Identify which cell holds the provided text, then report its [x, y] central coordinate. 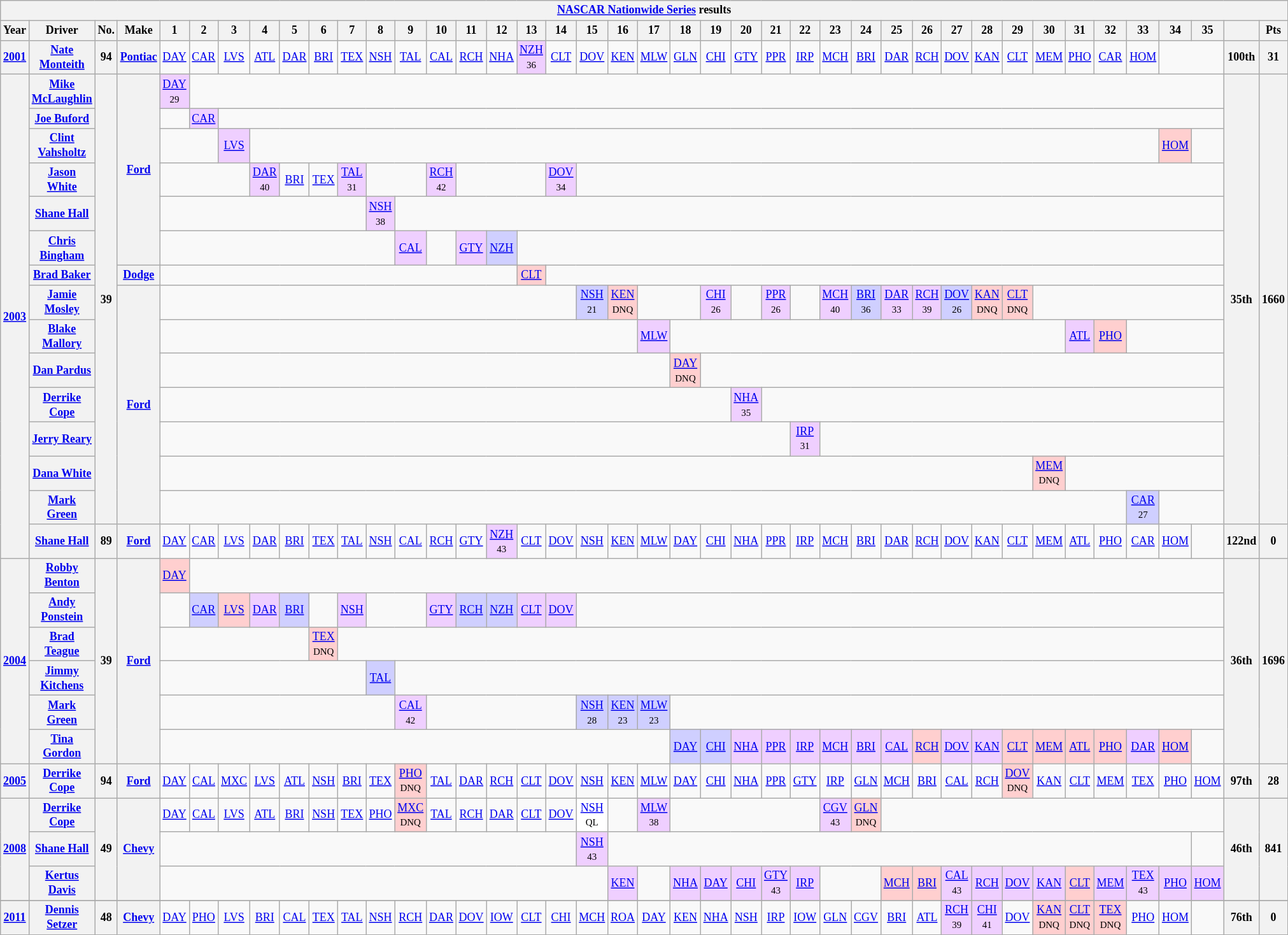
NSH38 [381, 214]
Dodge [139, 275]
Dan Pardus [62, 371]
2011 [15, 918]
5 [294, 31]
Dennis Setzer [62, 918]
MXCDNQ [411, 815]
14 [561, 31]
6 [323, 31]
35th [1242, 299]
1660 [1273, 299]
GLNDNQ [866, 815]
No. [106, 31]
CHI26 [716, 302]
NASCAR Nationwide Series results [644, 10]
Andy Ponstein [62, 610]
Blake Mallory [62, 336]
2004 [15, 661]
NZH43 [502, 541]
CAL42 [411, 713]
7 [351, 31]
9 [411, 31]
NSH28 [592, 713]
Joe Buford [62, 118]
26 [927, 31]
2003 [15, 317]
IRP31 [805, 439]
Robby Benton [62, 576]
DAR40 [265, 180]
20 [746, 31]
12 [502, 31]
PPR26 [776, 302]
122nd [1242, 541]
Dana White [62, 473]
46th [1242, 850]
21 [776, 31]
Tina Gordon [62, 746]
11 [471, 31]
Jerry Reary [62, 439]
DOV34 [561, 180]
23 [835, 31]
33 [1143, 31]
NSHQL [592, 815]
89 [106, 541]
35 [1207, 31]
NHA35 [746, 404]
MLW23 [653, 713]
ROA [623, 918]
22 [805, 31]
Jamie Mosley [62, 302]
NSH43 [592, 849]
15 [592, 31]
27 [957, 31]
DAYDNQ [686, 371]
29 [1017, 31]
DOVDNQ [1017, 781]
8 [381, 31]
49 [106, 850]
19 [716, 31]
MXC [234, 781]
100th [1242, 57]
MEMDNQ [1049, 473]
NZH36 [532, 57]
CAL43 [957, 883]
Pontiac [139, 57]
2001 [15, 57]
PHODNQ [411, 781]
NSH21 [592, 302]
16 [623, 31]
4 [265, 31]
CGV [866, 918]
DAR33 [896, 302]
34 [1175, 31]
Jason White [62, 180]
CAR27 [1143, 508]
13 [532, 31]
32 [1110, 31]
10 [442, 31]
TEX43 [1143, 883]
76th [1242, 918]
48 [106, 918]
1696 [1273, 661]
MLW38 [653, 815]
841 [1273, 850]
DOV26 [957, 302]
TAL31 [351, 180]
Nate Monteith [62, 57]
1 [174, 31]
Year [15, 31]
2008 [15, 850]
36th [1242, 661]
CHI41 [987, 918]
97th [1242, 781]
BRI36 [866, 302]
Brad Teague [62, 644]
18 [686, 31]
2 [204, 31]
Driver [62, 31]
Kertus Davis [62, 883]
Jimmy Kitchens [62, 678]
24 [866, 31]
Make [139, 31]
2005 [15, 781]
CGV43 [835, 815]
25 [896, 31]
MCH40 [835, 302]
KENDNQ [623, 302]
KEN23 [623, 713]
Brad Baker [62, 275]
GTY43 [776, 883]
30 [1049, 31]
Pts [1273, 31]
Mike McLaughlin [62, 92]
DAY29 [174, 92]
17 [653, 31]
RCH42 [442, 180]
Chris Bingham [62, 248]
Clint Vahsholtz [62, 146]
3 [234, 31]
